Detect which cell encompasses the target text, then output its [X, Y] center coordinate. 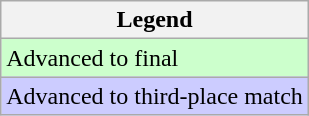
Advanced to third-place match [155, 96]
Advanced to final [155, 58]
Legend [155, 20]
